Extract the [X, Y] coordinate from the center of the cell holding the provided text.  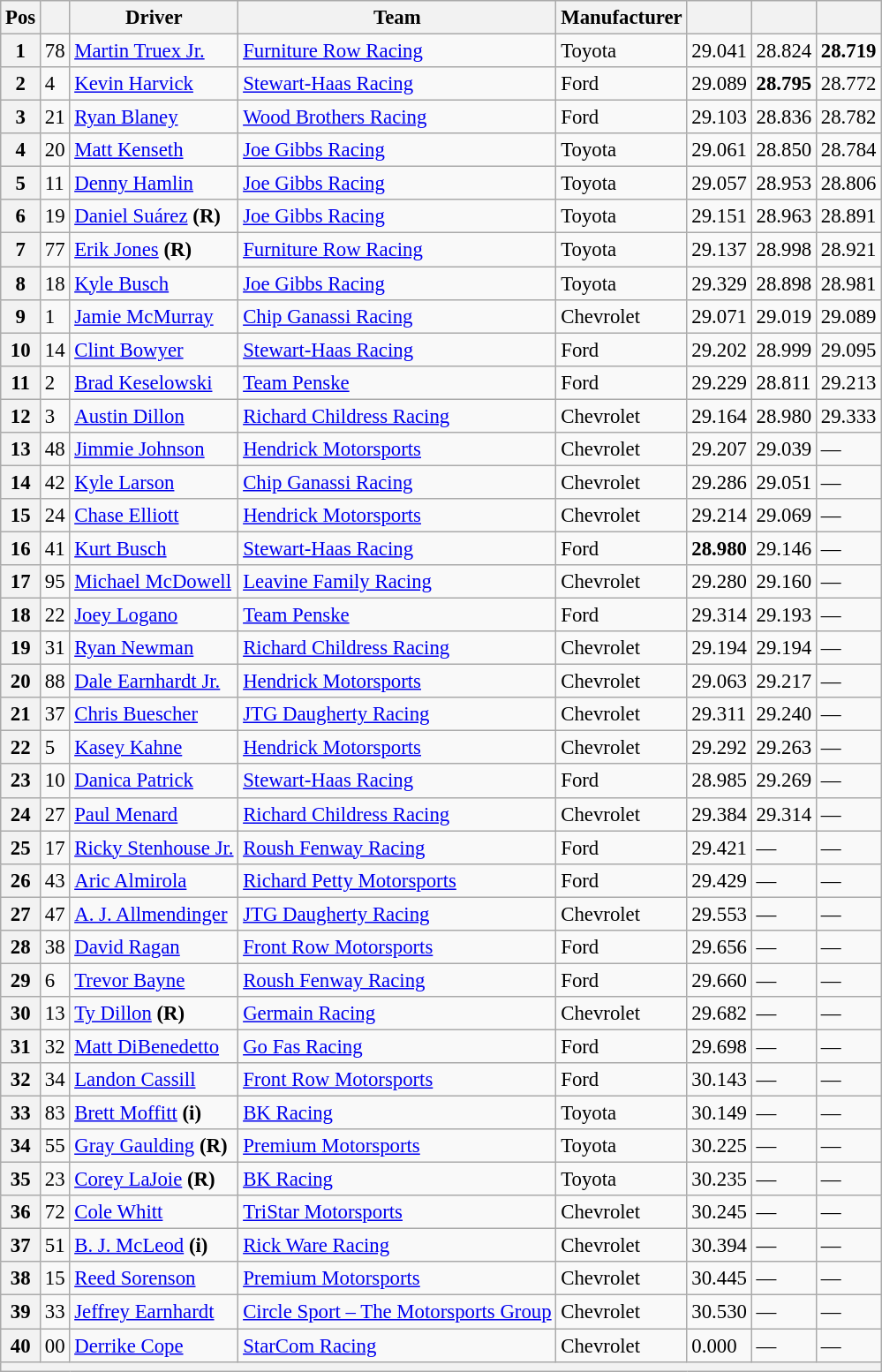
30.149 [719, 1113]
28.836 [784, 117]
29.103 [719, 117]
29.137 [719, 250]
30.245 [719, 1212]
29.656 [719, 947]
29.057 [719, 184]
David Ragan [154, 947]
29.240 [784, 714]
29.329 [719, 283]
29.213 [849, 382]
28.782 [849, 117]
35 [21, 1180]
Martin Truex Jr. [154, 51]
29.229 [719, 382]
Ryan Blaney [154, 117]
29.292 [719, 748]
Kyle Larson [154, 482]
Kyle Busch [154, 283]
29.269 [784, 781]
30.394 [719, 1246]
29.286 [719, 482]
12 [21, 416]
Richard Petty Motorsports [397, 880]
29.061 [719, 150]
29.160 [784, 582]
28.953 [784, 184]
Corey LaJoie (R) [154, 1180]
29.280 [719, 582]
29.164 [719, 416]
Erik Jones (R) [154, 250]
78 [55, 51]
Brad Keselowski [154, 382]
Reed Sorenson [154, 1279]
29.202 [719, 350]
72 [55, 1212]
28.981 [849, 283]
29.146 [784, 548]
Danica Patrick [154, 781]
29.193 [784, 615]
29.421 [719, 848]
Derrike Cope [154, 1346]
29.333 [849, 416]
29.095 [849, 350]
Manufacturer [622, 18]
30.143 [719, 1080]
Circle Sport – The Motorsports Group [397, 1312]
29.660 [719, 980]
Jeffrey Earnhardt [154, 1312]
Brett Moffitt (i) [154, 1113]
29.311 [719, 714]
30 [21, 1014]
00 [55, 1346]
28.999 [784, 350]
Germain Racing [397, 1014]
Landon Cassill [154, 1080]
Kevin Harvick [154, 84]
29.384 [719, 814]
29.069 [784, 516]
28.891 [849, 216]
Kurt Busch [154, 548]
29.698 [719, 1046]
43 [55, 880]
28.963 [784, 216]
Rick Ware Racing [397, 1246]
StarCom Racing [397, 1346]
16 [21, 548]
28.824 [784, 51]
Leavine Family Racing [397, 582]
29.207 [719, 449]
Go Fas Racing [397, 1046]
Clint Bowyer [154, 350]
0.000 [719, 1346]
40 [21, 1346]
28.998 [784, 250]
Jimmie Johnson [154, 449]
A. J. Allmendinger [154, 914]
Denny Hamlin [154, 184]
7 [21, 250]
25 [21, 848]
36 [21, 1212]
88 [55, 682]
30.225 [719, 1146]
Pos [21, 18]
29.217 [784, 682]
28.850 [784, 150]
TriStar Motorsports [397, 1212]
Matt Kenseth [154, 150]
29.682 [719, 1014]
30.530 [719, 1312]
Austin Dillon [154, 416]
29.214 [719, 516]
29.151 [719, 216]
42 [55, 482]
Michael McDowell [154, 582]
29.063 [719, 682]
Ricky Stenhouse Jr. [154, 848]
29.019 [784, 316]
Chris Buescher [154, 714]
Ty Dillon (R) [154, 1014]
48 [55, 449]
Paul Menard [154, 814]
77 [55, 250]
29 [21, 980]
Kasey Kahne [154, 748]
28.898 [784, 283]
Joey Logano [154, 615]
29.039 [784, 449]
28.921 [849, 250]
Daniel Suárez (R) [154, 216]
47 [55, 914]
29.263 [784, 748]
Ryan Newman [154, 648]
Wood Brothers Racing [397, 117]
28.795 [784, 84]
29.553 [719, 914]
Chase Elliott [154, 516]
Driver [154, 18]
41 [55, 548]
Aric Almirola [154, 880]
95 [55, 582]
30.235 [719, 1180]
39 [21, 1312]
28.784 [849, 150]
Cole Whitt [154, 1212]
8 [21, 283]
29.051 [784, 482]
Gray Gaulding (R) [154, 1146]
26 [21, 880]
51 [55, 1246]
28.985 [719, 781]
29.429 [719, 880]
28 [21, 947]
Trevor Bayne [154, 980]
Dale Earnhardt Jr. [154, 682]
29.071 [719, 316]
B. J. McLeod (i) [154, 1246]
55 [55, 1146]
83 [55, 1113]
30.445 [719, 1279]
Jamie McMurray [154, 316]
Team [397, 18]
28.811 [784, 382]
28.806 [849, 184]
28.772 [849, 84]
28.719 [849, 51]
Matt DiBenedetto [154, 1046]
9 [21, 316]
29.041 [719, 51]
